For the text-containing cell, return its midpoint in [x, y] coordinate format. 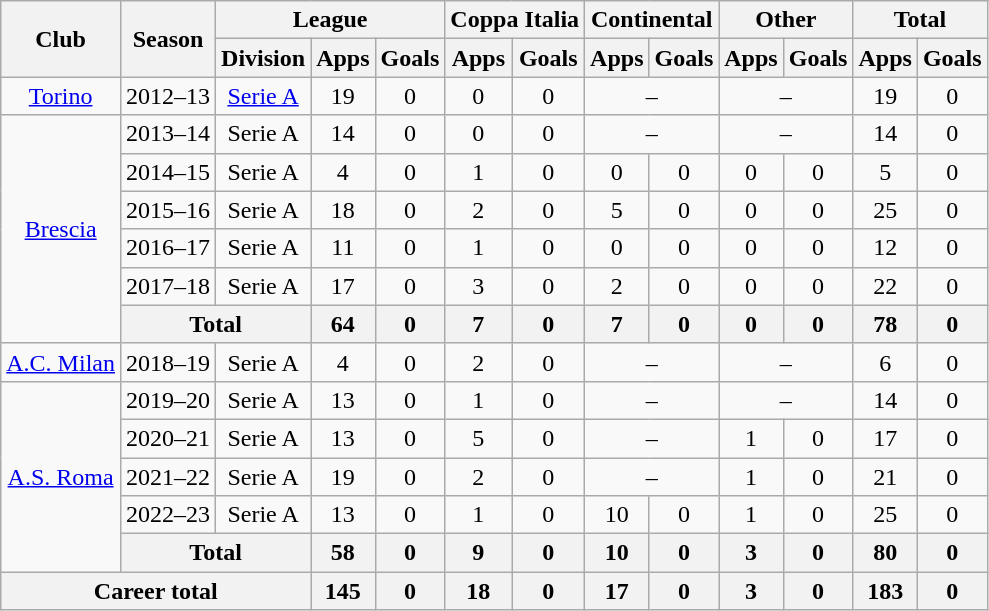
2012–13 [168, 96]
9 [478, 553]
A.S. Roma [61, 476]
Division [264, 58]
2020–21 [168, 438]
Career total [156, 591]
League [330, 20]
A.C. Milan [61, 362]
22 [885, 286]
Club [61, 39]
145 [343, 591]
2019–20 [168, 400]
2015–16 [168, 210]
2013–14 [168, 134]
Season [168, 39]
2021–22 [168, 477]
78 [885, 324]
2017–18 [168, 286]
183 [885, 591]
12 [885, 248]
2016–17 [168, 248]
Brescia [61, 229]
Continental [652, 20]
6 [885, 362]
2014–15 [168, 172]
2022–23 [168, 515]
11 [343, 248]
64 [343, 324]
Torino [61, 96]
58 [343, 553]
2018–19 [168, 362]
21 [885, 477]
80 [885, 553]
Other [786, 20]
Coppa Italia [515, 20]
